Locate the cell with the specified text and output its [X, Y] center coordinate. 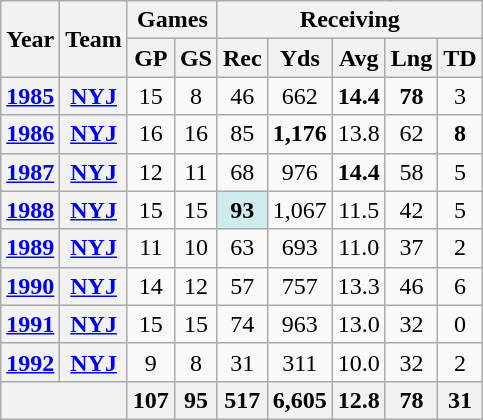
10 [196, 248]
42 [411, 210]
68 [242, 172]
6,605 [300, 400]
12.8 [358, 400]
976 [300, 172]
10.0 [358, 362]
3 [460, 96]
6 [460, 286]
9 [150, 362]
1989 [30, 248]
1986 [30, 134]
Team [94, 39]
63 [242, 248]
311 [300, 362]
13.3 [358, 286]
62 [411, 134]
1,176 [300, 134]
GP [150, 58]
1992 [30, 362]
1991 [30, 324]
107 [150, 400]
14 [150, 286]
963 [300, 324]
GS [196, 58]
Avg [358, 58]
93 [242, 210]
517 [242, 400]
1,067 [300, 210]
693 [300, 248]
Year [30, 39]
1988 [30, 210]
57 [242, 286]
1985 [30, 96]
0 [460, 324]
1987 [30, 172]
Rec [242, 58]
13.8 [358, 134]
11.0 [358, 248]
662 [300, 96]
58 [411, 172]
13.0 [358, 324]
95 [196, 400]
11.5 [358, 210]
757 [300, 286]
85 [242, 134]
Games [172, 20]
Receiving [350, 20]
Lng [411, 58]
TD [460, 58]
37 [411, 248]
Yds [300, 58]
74 [242, 324]
1990 [30, 286]
